Determine the (x, y) coordinate at the center of the cell enclosing the given text.  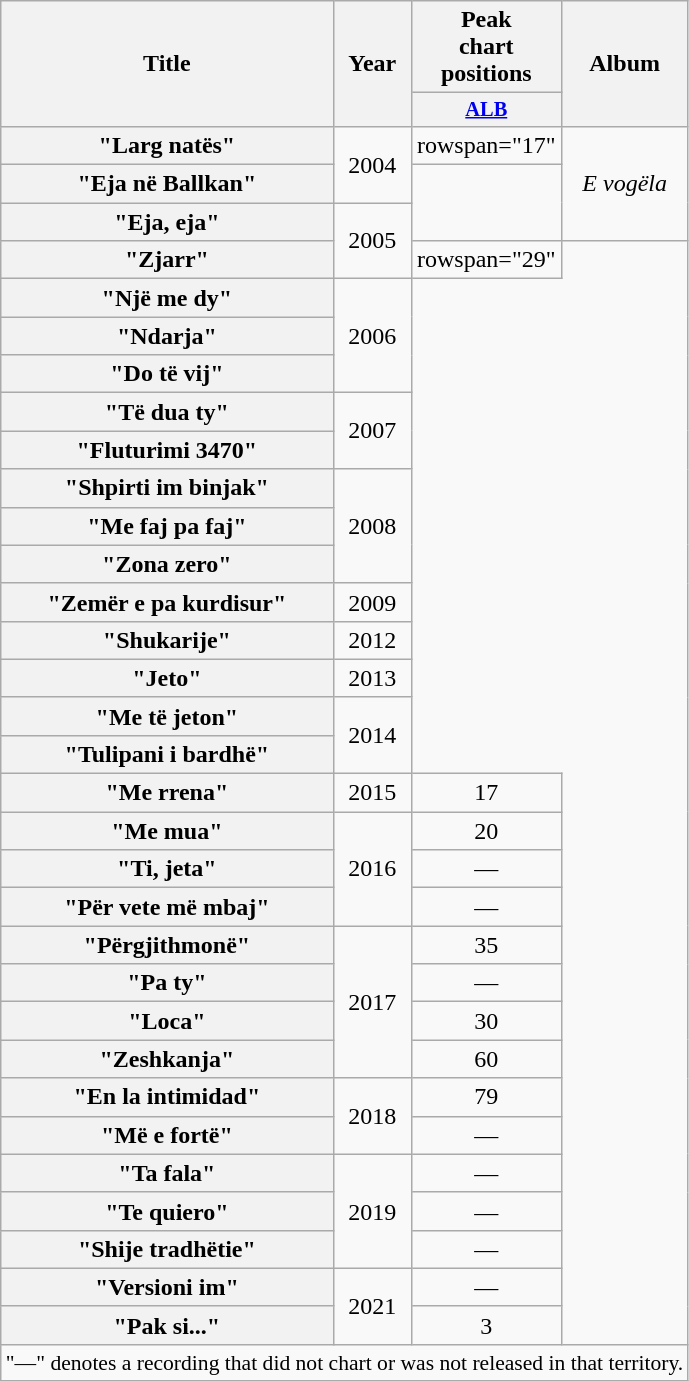
"Më e fortë" (167, 1135)
60 (487, 1059)
"—" denotes a recording that did not chart or was not released in that territory. (345, 1362)
"Me faj pa faj" (167, 526)
"Ta fala" (167, 1173)
2016 (372, 869)
Title (167, 64)
"Shije tradhëtie" (167, 1249)
E vogëla (624, 183)
"Zona zero" (167, 564)
17 (487, 793)
"Të dua ty" (167, 412)
"Shpirti im binjak" (167, 488)
2007 (372, 431)
Peakchartpositions (487, 47)
2012 (372, 640)
35 (487, 945)
2006 (372, 336)
"Fluturimi 3470" (167, 450)
2014 (372, 735)
"Zjarr" (167, 260)
"Ti, jeta" (167, 869)
"Një me dy" (167, 298)
"Jeto" (167, 678)
30 (487, 1021)
"En la intimidad" (167, 1097)
"Pak si..." (167, 1325)
Album (624, 64)
2004 (372, 164)
20 (487, 831)
2009 (372, 602)
3 (487, 1325)
"Do të vij" (167, 374)
"Shukarije" (167, 640)
"Me mua" (167, 831)
"Me të jeton" (167, 716)
"Përgjithmonë" (167, 945)
"Eja, eja" (167, 222)
"Versioni im" (167, 1287)
"Për vete më mbaj" (167, 907)
"Larg natës" (167, 145)
79 (487, 1097)
"Eja në Ballkan" (167, 184)
2013 (372, 678)
2005 (372, 241)
"Tulipani i bardhë" (167, 754)
"Loca" (167, 1021)
2017 (372, 1002)
rowspan="17" (487, 145)
"Te quiero" (167, 1211)
Year (372, 64)
ALB (487, 110)
2015 (372, 793)
"Pa ty" (167, 983)
rowspan="29" (487, 260)
"Ndarja" (167, 336)
2019 (372, 1211)
"Me rrena" (167, 793)
2008 (372, 526)
2018 (372, 1116)
"Zemër e pa kurdisur" (167, 602)
"Zeshkanja" (167, 1059)
2021 (372, 1306)
